Detect which cell encompasses the target text, then output its (X, Y) center coordinate. 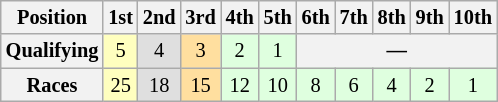
18 (160, 85)
8 (316, 85)
10 (278, 85)
10th (473, 17)
8th (392, 17)
15 (200, 85)
— (397, 51)
Qualifying (52, 51)
6th (316, 17)
12 (240, 85)
3 (200, 51)
9th (430, 17)
Position (52, 17)
1st (120, 17)
4th (240, 17)
7th (354, 17)
2nd (160, 17)
5th (278, 17)
6 (354, 85)
25 (120, 85)
Races (52, 85)
5 (120, 51)
3rd (200, 17)
